Identify which cell holds the provided text, then report its [x, y] central coordinate. 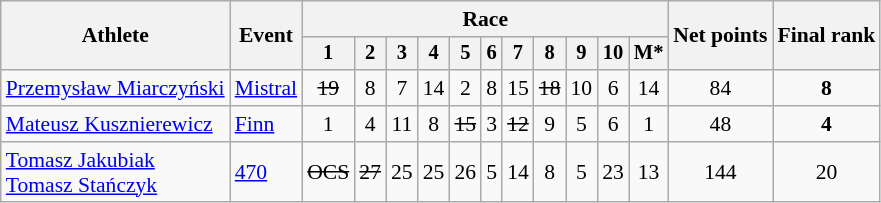
Event [266, 36]
11 [402, 124]
12 [518, 124]
Final rank [827, 36]
26 [465, 172]
Mateusz Kusznierewicz [116, 124]
Athlete [116, 36]
Przemysław Miarczyński [116, 88]
M* [648, 54]
20 [827, 172]
84 [720, 88]
144 [720, 172]
18 [550, 88]
Mistral [266, 88]
19 [328, 88]
Race [485, 19]
23 [613, 172]
48 [720, 124]
Tomasz JakubiakTomasz Stańczyk [116, 172]
OCS [328, 172]
27 [370, 172]
13 [648, 172]
470 [266, 172]
Finn [266, 124]
Net points [720, 36]
